Search for the cell housing the specified text and yield its (X, Y) center coordinate. 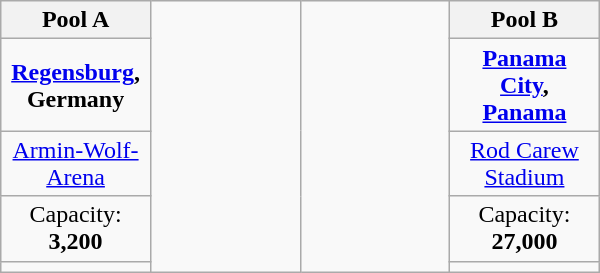
Capacity: 3,200 (76, 228)
Rod Carew Stadium (525, 164)
Regensburg, Germany (76, 85)
Pool B (525, 20)
Panama City, Panama (525, 85)
Pool A (76, 20)
Capacity: 27,000 (525, 228)
Armin-Wolf-Arena (76, 164)
